Capture the cell that displays the provided text and extract its [x, y] central coordinate. 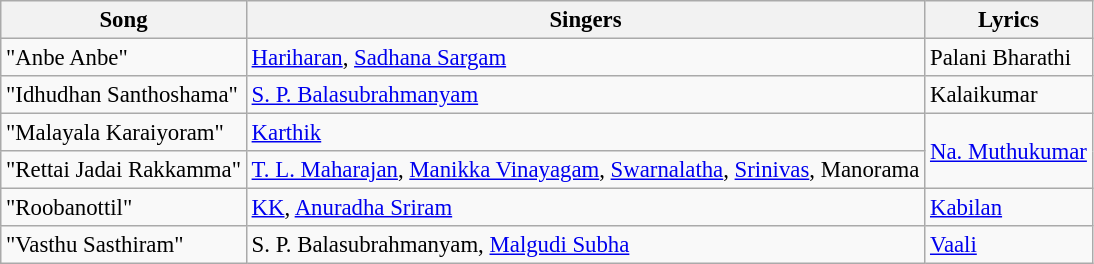
Palani Bharathi [1009, 58]
S. P. Balasubrahmanyam [585, 95]
Lyrics [1009, 20]
Na. Muthukumar [1009, 152]
Singers [585, 20]
Kabilan [1009, 208]
"Rettai Jadai Rakkamma" [124, 170]
T. L. Maharajan, Manikka Vinayagam, Swarnalatha, Srinivas, Manorama [585, 170]
"Vasthu Sasthiram" [124, 245]
Song [124, 20]
"Anbe Anbe" [124, 58]
"Idhudhan Santhoshama" [124, 95]
"Malayala Karaiyoram" [124, 133]
"Roobanottil" [124, 208]
Hariharan, Sadhana Sargam [585, 58]
S. P. Balasubrahmanyam, Malgudi Subha [585, 245]
Kalaikumar [1009, 95]
Vaali [1009, 245]
KK, Anuradha Sriram [585, 208]
Karthik [585, 133]
